Return the [x, y] coordinate for the center point of the cell that contains the specified text.  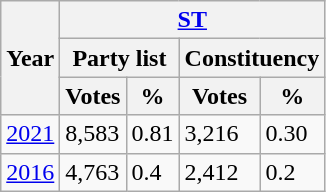
0.4 [152, 172]
Constituency [252, 58]
Party list [120, 58]
2021 [30, 134]
Year [30, 58]
0.81 [152, 134]
3,216 [220, 134]
ST [192, 20]
8,583 [93, 134]
4,763 [93, 172]
2,412 [220, 172]
0.2 [292, 172]
0.30 [292, 134]
2016 [30, 172]
